Find where the given text appears and provide that cell's center as (X, Y) coordinate. 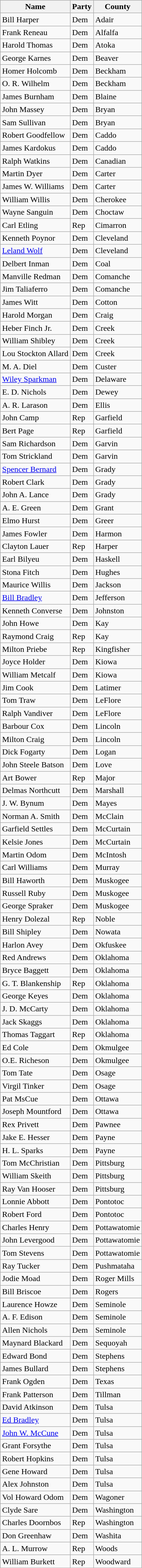
Blaine (118, 97)
Tillman (118, 1394)
Heber Finch Jr. (35, 328)
Tom McChristian (35, 1163)
John Howe (35, 623)
Craig (118, 315)
Garfield Settles (35, 829)
William Shibley (35, 341)
Russell Ruby (35, 893)
Nowata (118, 932)
Joseph Mountford (35, 1112)
Thomas Taggart (35, 1035)
Logan (118, 752)
Harold Thomas (35, 45)
James W. Williams (35, 187)
Bill Bradley (35, 598)
Hughes (118, 572)
Martin Odom (35, 855)
Alfalfa (118, 32)
J. W. Bynum (35, 803)
Delbert Inman (35, 264)
Barbour Cox (35, 726)
Vol Howard Odom (35, 1497)
Jake E. Hesser (35, 1137)
Rex Privett (35, 1124)
Charles Doornbos (35, 1523)
A. L. Murrow (35, 1548)
Robert Goodfellow (35, 135)
Love (118, 765)
H. L. Sparks (35, 1150)
Sequoyah (118, 1343)
Laurence Howze (35, 1304)
James Burnham (35, 97)
Clayton Lauer (35, 546)
Martin Dyer (35, 174)
Milton Priebe (35, 649)
Carl Etling (35, 225)
James Witt (35, 302)
Marshall (118, 791)
Greer (118, 521)
Kenneth Poynor (35, 238)
Mayes (118, 803)
Delaware (118, 379)
Jim Cook (35, 688)
Rogers (118, 1292)
Jodie Moad (35, 1279)
Cotton (118, 302)
Jackson (118, 585)
Kenneth Converse (35, 611)
Dewey (118, 392)
Tom Strickland (35, 456)
Alex Johnston (35, 1484)
Leland Wolf (35, 251)
Bryce Baggett (35, 970)
Harold Morgan (35, 315)
Pushmataha (118, 1266)
Maurice Willis (35, 585)
Earl Bilyeu (35, 559)
Kingfisher (118, 649)
Jack Skaggs (35, 1022)
George Keyes (35, 996)
County (118, 7)
Kelsie Jones (35, 842)
George Spraker (35, 906)
Washita (118, 1536)
Maynard Blackard (35, 1343)
Elmo Hurst (35, 521)
Stona Fitch (35, 572)
Tom Tate (35, 1073)
Joyce Holder (35, 662)
E. D. Nichols (35, 392)
Adair (118, 20)
John Massey (35, 109)
Ralph Vandiver (35, 713)
James Bullard (35, 1368)
Art Bower (35, 777)
McIntosh (118, 855)
Pawnee (118, 1124)
Charles Henry (35, 1227)
Red Andrews (35, 957)
Ellis (118, 405)
William Skeith (35, 1176)
Murray (118, 868)
Texas (118, 1381)
Bill Shipley (35, 932)
Frank Patterson (35, 1394)
Frank Ogden (35, 1381)
George Karnes (35, 58)
Virgil Tinker (35, 1086)
Manville Redman (35, 276)
Norman A. Smith (35, 816)
John Levergood (35, 1240)
Wiley Sparkman (35, 379)
Lou Stockton Allard (35, 353)
David Atkinson (35, 1407)
James Kardokus (35, 148)
Gene Howard (35, 1471)
Lonnie Abbott (35, 1202)
Tom Traw (35, 700)
William Willis (35, 200)
Henry Dolezal (35, 919)
Jefferson (118, 598)
Clyde Sare (35, 1510)
Edward Bond (35, 1356)
Harmon (118, 533)
Carl Williams (35, 868)
Raymond Craig (35, 636)
Johnston (118, 611)
A. F. Edison (35, 1317)
Cimarron (118, 225)
Atoka (118, 45)
Noble (118, 919)
Wayne Sanguin (35, 212)
Milton Craig (35, 739)
O.E. Richeson (35, 1060)
G. T. Blankenship (35, 983)
Frank Reneau (35, 32)
Grant Forsythe (35, 1446)
Bert Page (35, 431)
Haskell (118, 559)
Harper (118, 546)
Don Greenhaw (35, 1536)
A. R. Larason (35, 405)
Robert Clark (35, 482)
Coal (118, 264)
James Fowler (35, 533)
Robert Ford (35, 1215)
Jim Taliaferro (35, 289)
Ed Bradley (35, 1420)
M. A. Diel (35, 366)
Roger Mills (118, 1279)
A. E. Green (35, 508)
Name (35, 7)
John Steele Batson (35, 765)
John W. McCune (35, 1433)
Delmas Northcutt (35, 791)
Ed Cole (35, 1047)
Homer Holcomb (35, 71)
Allen Nichols (35, 1330)
Sam Richardson (35, 444)
William Metcalf (35, 675)
Sam Sullivan (35, 122)
Latimer (118, 688)
Custer (118, 366)
John A. Lance (35, 495)
Robert Hopkins (35, 1459)
O. R. Wilhelm (35, 84)
Tom Stevens (35, 1253)
Major (118, 777)
Woodward (118, 1561)
Ray Tucker (35, 1266)
Bill Haworth (35, 880)
Woods (118, 1548)
Bill Harper (35, 20)
Okfuskee (118, 945)
Cherokee (118, 200)
John Camp (35, 418)
Choctaw (118, 212)
Dick Fogarty (35, 752)
Ralph Watkins (35, 161)
Pat MsCue (35, 1099)
Bill Briscoe (35, 1292)
Spencer Bernard (35, 469)
William Burkett (35, 1561)
Ray Van Hooser (35, 1189)
Canadian (118, 161)
Beaver (118, 58)
Grant (118, 508)
McClain (118, 816)
Harlon Avey (35, 945)
Party (82, 7)
Wagoner (118, 1497)
J. D. McCarty (35, 1009)
